From the cell containing the given text, extract its center point as [x, y] coordinate. 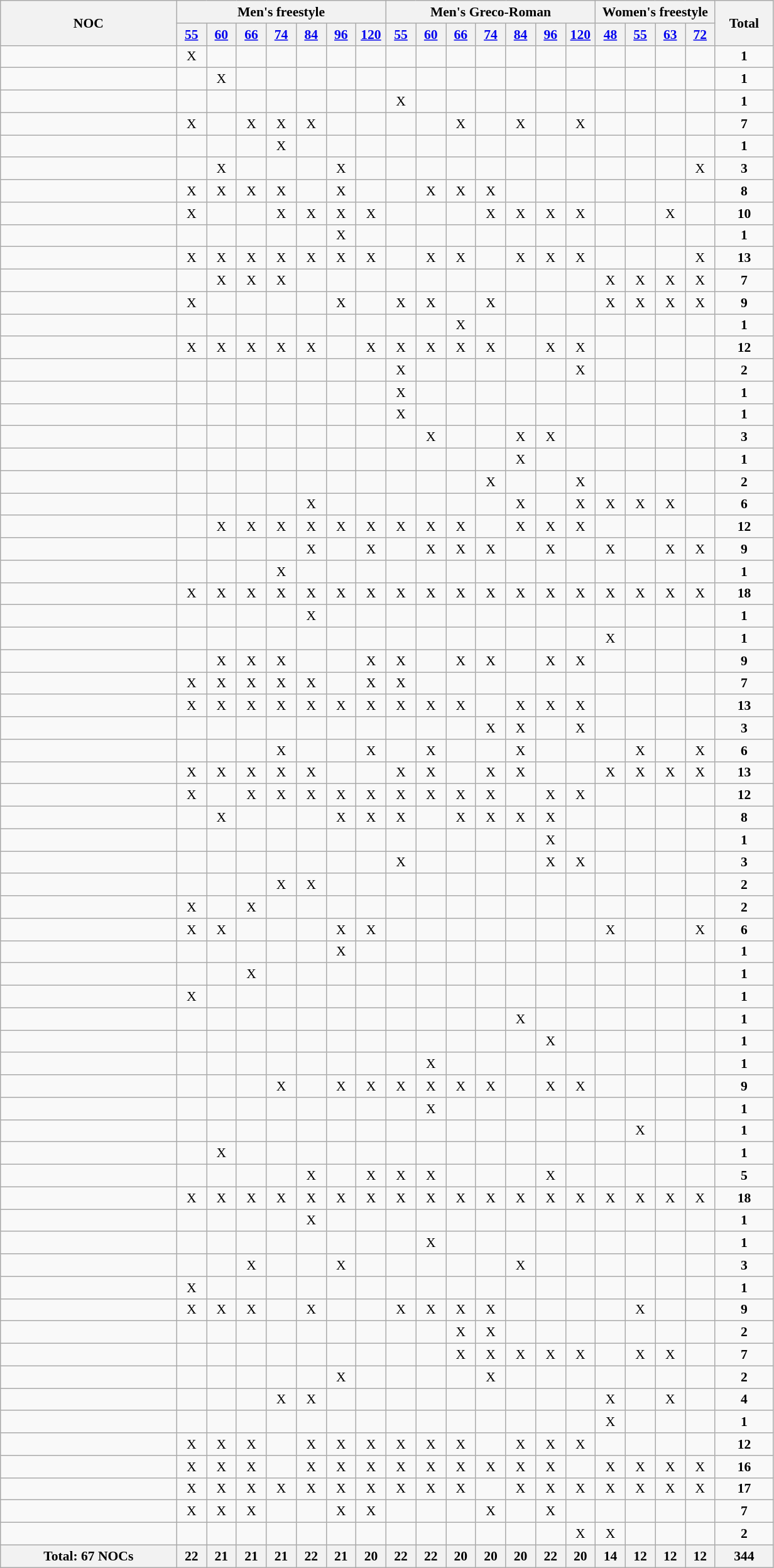
72 [700, 35]
4 [744, 1400]
Total [744, 23]
17 [744, 1489]
63 [670, 35]
5 [744, 1176]
14 [611, 1556]
NOC [89, 23]
16 [744, 1467]
Men's freestyle [281, 12]
Women's freestyle [655, 12]
48 [611, 35]
344 [744, 1556]
Total: 67 NOCs [89, 1556]
Men's Greco-Roman [490, 12]
10 [744, 214]
